Return [X, Y] of the center of cell containing provided text 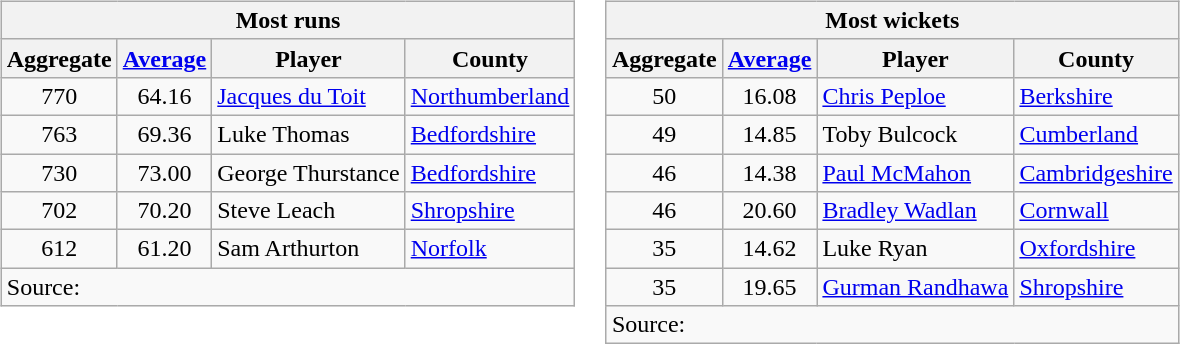
Cambridgeshire [1096, 173]
Luke Ryan [916, 249]
Steve Leach [308, 211]
19.65 [770, 287]
Most runs [288, 20]
Oxfordshire [1096, 249]
14.85 [770, 134]
Norfolk [490, 249]
14.38 [770, 173]
Luke Thomas [308, 134]
Northumberland [490, 96]
Cumberland [1096, 134]
730 [59, 173]
George Thurstance [308, 173]
770 [59, 96]
Berkshire [1096, 96]
50 [664, 96]
Chris Peploe [916, 96]
14.62 [770, 249]
Jacques du Toit [308, 96]
Cornwall [1096, 211]
Sam Arthurton [308, 249]
61.20 [164, 249]
20.60 [770, 211]
73.00 [164, 173]
49 [664, 134]
Gurman Randhawa [916, 287]
612 [59, 249]
69.36 [164, 134]
702 [59, 211]
Most wickets [892, 20]
64.16 [164, 96]
Bradley Wadlan [916, 211]
Paul McMahon [916, 173]
763 [59, 134]
70.20 [164, 211]
Toby Bulcock [916, 134]
16.08 [770, 96]
